Identify which cell holds the provided text, then report its (x, y) central coordinate. 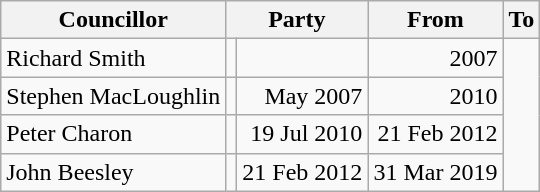
May 2007 (302, 96)
Richard Smith (114, 58)
2007 (436, 58)
Peter Charon (114, 134)
Stephen MacLoughlin (114, 96)
19 Jul 2010 (302, 134)
Councillor (114, 20)
2010 (436, 96)
Party (297, 20)
To (522, 20)
From (436, 20)
31 Mar 2019 (436, 172)
John Beesley (114, 172)
